Find where the given text appears and provide that cell's center as (x, y) coordinate. 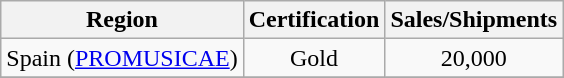
Spain (PROMUSICAE) (122, 58)
Certification (314, 20)
Gold (314, 58)
Region (122, 20)
20,000 (474, 58)
Sales/Shipments (474, 20)
